Output the (X, Y) coordinate of the center of the cell containing the given text.  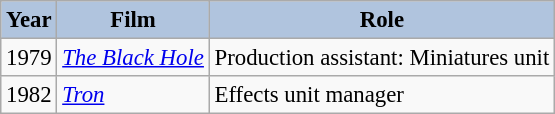
Production assistant: Miniatures unit (382, 58)
Role (382, 20)
Year (29, 20)
Film (133, 20)
The Black Hole (133, 58)
Tron (133, 95)
1979 (29, 58)
1982 (29, 95)
Effects unit manager (382, 95)
